From the cell containing the given text, extract its center point as [X, Y] coordinate. 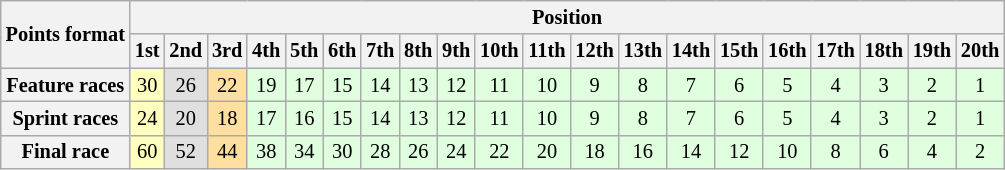
15th [739, 51]
5th [304, 51]
12th [594, 51]
28 [380, 152]
38 [266, 152]
14th [691, 51]
Points format [66, 34]
44 [227, 152]
Final race [66, 152]
52 [186, 152]
Feature races [66, 85]
4th [266, 51]
19 [266, 85]
60 [148, 152]
20th [980, 51]
34 [304, 152]
10th [499, 51]
2nd [186, 51]
8th [418, 51]
7th [380, 51]
19th [932, 51]
17th [835, 51]
1st [148, 51]
9th [456, 51]
11th [546, 51]
16th [787, 51]
Sprint races [66, 118]
6th [342, 51]
18th [884, 51]
3rd [227, 51]
Position [567, 17]
13th [643, 51]
